Find where the given text appears and provide that cell's center as (x, y) coordinate. 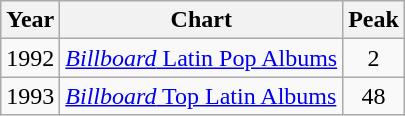
Chart (202, 20)
1992 (30, 58)
2 (374, 58)
Billboard Top Latin Albums (202, 96)
48 (374, 96)
Peak (374, 20)
Year (30, 20)
Billboard Latin Pop Albums (202, 58)
1993 (30, 96)
